For the text-containing cell, return its midpoint in (X, Y) coordinate format. 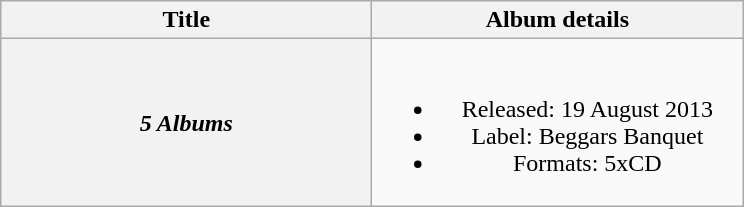
Title (186, 20)
5 Albums (186, 122)
Album details (558, 20)
Released: 19 August 2013Label: Beggars BanquetFormats: 5xCD (558, 122)
